Provide the (X, Y) coordinate of the cell's center where the given text is located.  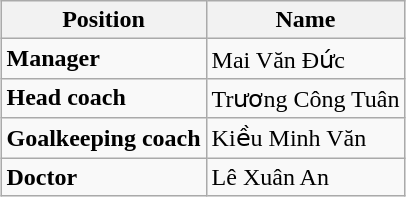
Head coach (104, 98)
Goalkeeping coach (104, 138)
Mai Văn Đức (306, 59)
Lê Xuân An (306, 177)
Doctor (104, 177)
Kiều Minh Văn (306, 138)
Name (306, 20)
Trương Công Tuân (306, 98)
Position (104, 20)
Manager (104, 59)
